Search for the cell housing the specified text and yield its [X, Y] center coordinate. 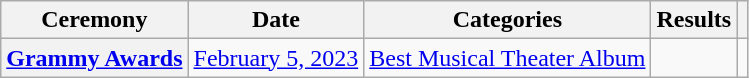
Date [276, 20]
Ceremony [94, 20]
Grammy Awards [94, 58]
Categories [508, 20]
Results [694, 20]
February 5, 2023 [276, 58]
Best Musical Theater Album [508, 58]
